Extract the [x, y] coordinate from the center of the cell holding the provided text.  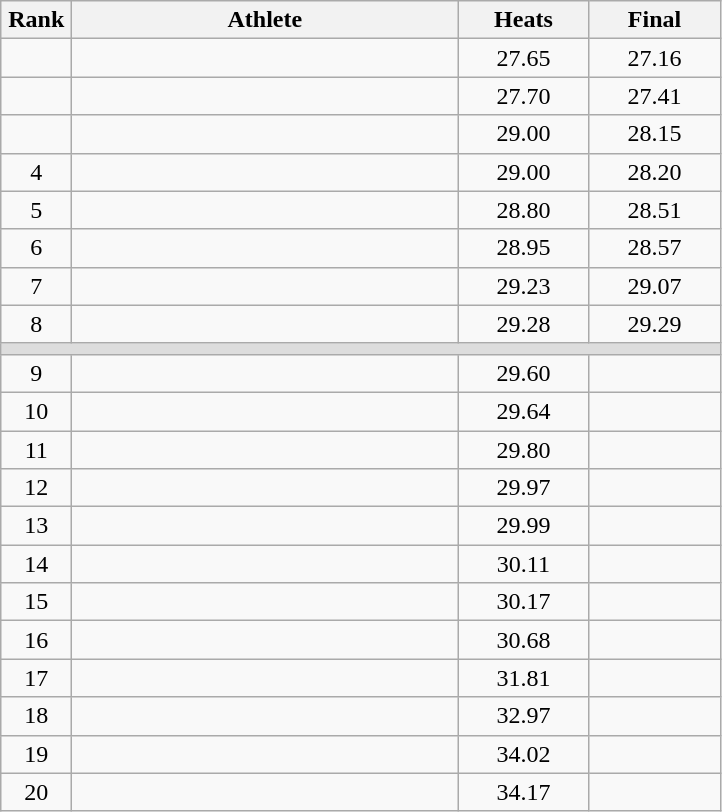
Rank [36, 20]
16 [36, 640]
18 [36, 716]
30.17 [524, 602]
29.07 [654, 286]
32.97 [524, 716]
5 [36, 210]
29.28 [524, 324]
11 [36, 449]
29.23 [524, 286]
29.60 [524, 373]
13 [36, 526]
34.02 [524, 754]
9 [36, 373]
28.20 [654, 172]
27.41 [654, 96]
27.16 [654, 58]
31.81 [524, 678]
14 [36, 564]
19 [36, 754]
17 [36, 678]
27.70 [524, 96]
28.57 [654, 248]
4 [36, 172]
27.65 [524, 58]
15 [36, 602]
12 [36, 488]
Athlete [265, 20]
29.97 [524, 488]
28.51 [654, 210]
29.80 [524, 449]
29.99 [524, 526]
28.80 [524, 210]
29.29 [654, 324]
29.64 [524, 411]
28.95 [524, 248]
30.11 [524, 564]
30.68 [524, 640]
Final [654, 20]
20 [36, 792]
7 [36, 286]
34.17 [524, 792]
8 [36, 324]
10 [36, 411]
6 [36, 248]
Heats [524, 20]
28.15 [654, 134]
